Return the (X, Y) coordinate for the center point of the cell that contains the specified text.  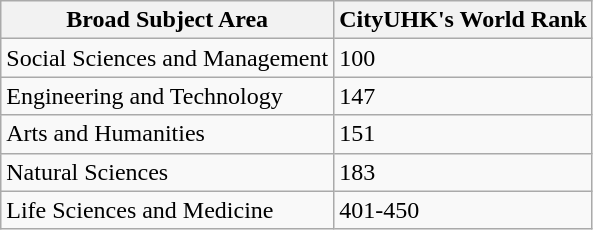
Social Sciences and Management (168, 58)
CityUHK's World Rank (464, 20)
151 (464, 134)
401-450 (464, 210)
Arts and Humanities (168, 134)
Life Sciences and Medicine (168, 210)
147 (464, 96)
100 (464, 58)
Engineering and Technology (168, 96)
Natural Sciences (168, 172)
183 (464, 172)
Broad Subject Area (168, 20)
